Capture the cell that displays the provided text and extract its [X, Y] central coordinate. 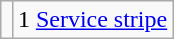
1 Service stripe [92, 20]
